Detect which cell encompasses the target text, then output its (X, Y) center coordinate. 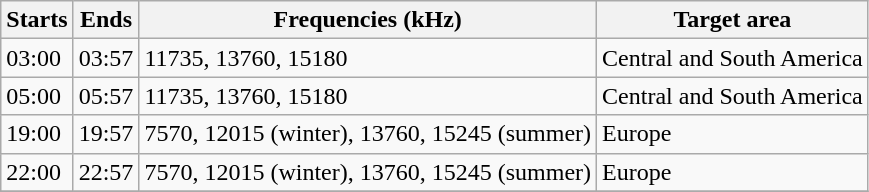
19:57 (106, 134)
03:00 (37, 58)
Target area (733, 20)
Ends (106, 20)
Frequencies (kHz) (368, 20)
22:00 (37, 172)
19:00 (37, 134)
Starts (37, 20)
05:00 (37, 96)
05:57 (106, 96)
03:57 (106, 58)
22:57 (106, 172)
